Capture the cell that displays the provided text and extract its [X, Y] central coordinate. 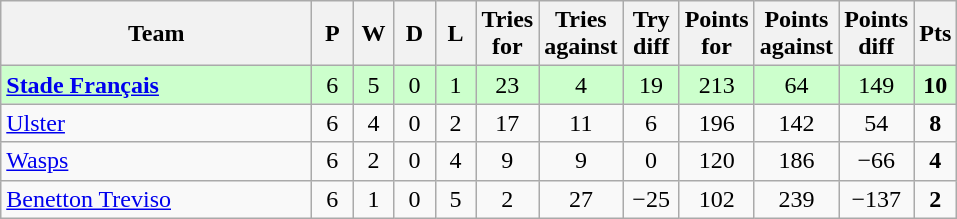
149 [876, 85]
142 [796, 123]
W [374, 34]
−25 [651, 199]
213 [716, 85]
Tries for [508, 34]
64 [796, 85]
11 [581, 123]
Wasps [156, 161]
D [414, 34]
10 [936, 85]
Ulster [156, 123]
Team [156, 34]
19 [651, 85]
Points for [716, 34]
L [456, 34]
−137 [876, 199]
120 [716, 161]
Benetton Treviso [156, 199]
54 [876, 123]
27 [581, 199]
Tries against [581, 34]
239 [796, 199]
Try diff [651, 34]
17 [508, 123]
8 [936, 123]
Points diff [876, 34]
196 [716, 123]
102 [716, 199]
Points against [796, 34]
23 [508, 85]
P [332, 34]
Pts [936, 34]
186 [796, 161]
Stade Français [156, 85]
−66 [876, 161]
